Scan for the cell matching the given text and deliver its [x, y] coordinate at center. 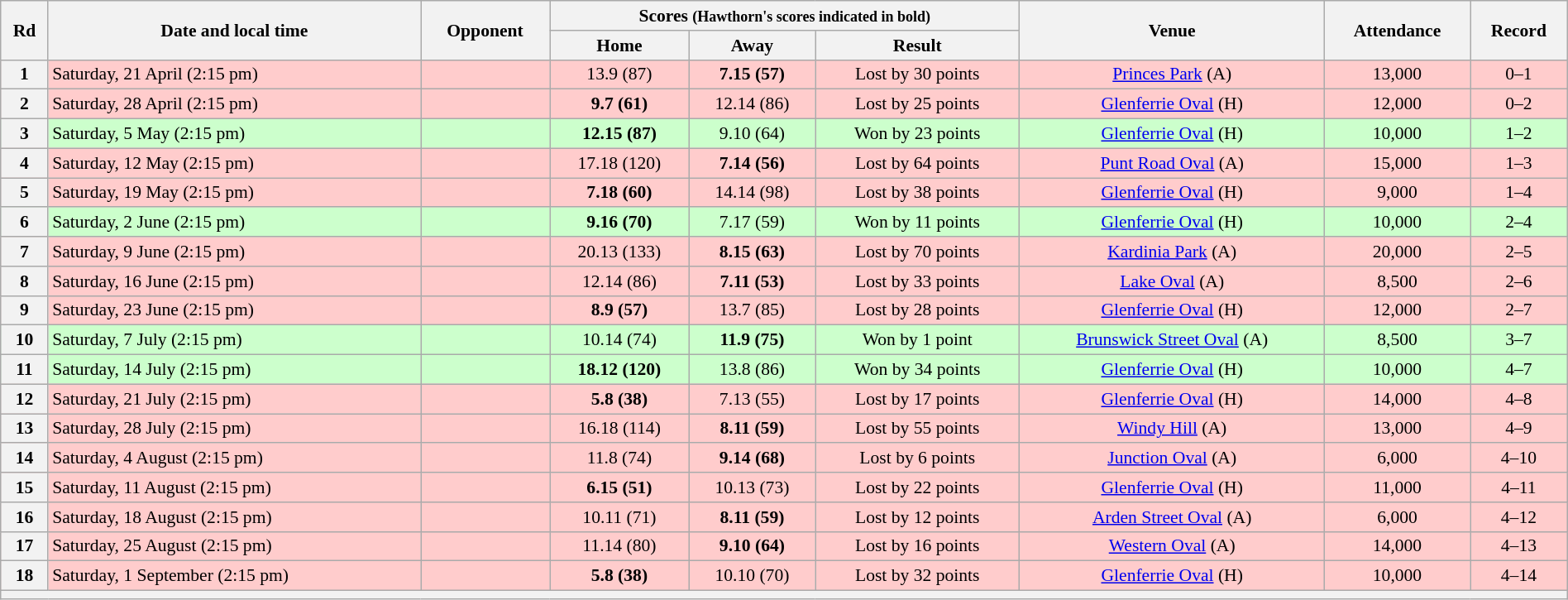
2 [25, 104]
Lost by 30 points [918, 74]
Opponent [485, 30]
10 [25, 340]
10.14 (74) [620, 340]
9.7 (61) [620, 104]
Record [1519, 30]
Saturday, 23 June (2:15 pm) [234, 310]
17.18 (120) [620, 163]
4–11 [1519, 487]
5 [25, 193]
2–7 [1519, 310]
17 [25, 546]
Lost by 16 points [918, 546]
18 [25, 576]
15,000 [1397, 163]
Lost by 64 points [918, 163]
13.9 (87) [620, 74]
7.11 (53) [752, 281]
8.9 (57) [620, 310]
Saturday, 7 July (2:15 pm) [234, 340]
Saturday, 1 September (2:15 pm) [234, 576]
13 [25, 429]
4–13 [1519, 546]
8.15 (63) [752, 252]
12 [25, 399]
Scores (Hawthorn's scores indicated in bold) [785, 16]
20.13 (133) [620, 252]
9,000 [1397, 193]
Saturday, 21 July (2:15 pm) [234, 399]
Saturday, 5 May (2:15 pm) [234, 134]
7.14 (56) [752, 163]
Punt Road Oval (A) [1173, 163]
7.17 (59) [752, 223]
20,000 [1397, 252]
Lost by 22 points [918, 487]
7.15 (57) [752, 74]
Saturday, 19 May (2:15 pm) [234, 193]
4–12 [1519, 517]
13.7 (85) [752, 310]
12.15 (87) [620, 134]
18.12 (120) [620, 370]
Saturday, 11 August (2:15 pm) [234, 487]
2–4 [1519, 223]
4–8 [1519, 399]
14 [25, 458]
4–7 [1519, 370]
Lost by 70 points [918, 252]
Lost by 33 points [918, 281]
Junction Oval (A) [1173, 458]
14.14 (98) [752, 193]
Kardinia Park (A) [1173, 252]
Won by 34 points [918, 370]
Lost by 12 points [918, 517]
Lost by 25 points [918, 104]
Lost by 28 points [918, 310]
Date and local time [234, 30]
Result [918, 46]
9.14 (68) [752, 458]
Rd [25, 30]
Attendance [1397, 30]
2–5 [1519, 252]
4–9 [1519, 429]
6.15 (51) [620, 487]
Western Oval (A) [1173, 546]
0–1 [1519, 74]
Saturday, 28 April (2:15 pm) [234, 104]
9 [25, 310]
4 [25, 163]
16.18 (114) [620, 429]
11.14 (80) [620, 546]
Brunswick Street Oval (A) [1173, 340]
3–7 [1519, 340]
1–3 [1519, 163]
Saturday, 18 August (2:15 pm) [234, 517]
Saturday, 14 July (2:15 pm) [234, 370]
Lost by 55 points [918, 429]
Away [752, 46]
11,000 [1397, 487]
16 [25, 517]
10.13 (73) [752, 487]
Won by 23 points [918, 134]
2–6 [1519, 281]
Saturday, 12 May (2:15 pm) [234, 163]
6 [25, 223]
7.13 (55) [752, 399]
Lost by 38 points [918, 193]
8 [25, 281]
Arden Street Oval (A) [1173, 517]
13.8 (86) [752, 370]
Windy Hill (A) [1173, 429]
7.18 (60) [620, 193]
11 [25, 370]
Saturday, 21 April (2:15 pm) [234, 74]
Saturday, 16 June (2:15 pm) [234, 281]
10.10 (70) [752, 576]
Saturday, 25 August (2:15 pm) [234, 546]
Venue [1173, 30]
Saturday, 28 July (2:15 pm) [234, 429]
3 [25, 134]
Lost by 32 points [918, 576]
9.16 (70) [620, 223]
7 [25, 252]
Won by 11 points [918, 223]
Princes Park (A) [1173, 74]
Saturday, 4 August (2:15 pm) [234, 458]
Lost by 6 points [918, 458]
11.9 (75) [752, 340]
Home [620, 46]
10.11 (71) [620, 517]
Saturday, 2 June (2:15 pm) [234, 223]
Saturday, 9 June (2:15 pm) [234, 252]
4–10 [1519, 458]
1–4 [1519, 193]
1 [25, 74]
15 [25, 487]
Lake Oval (A) [1173, 281]
Lost by 17 points [918, 399]
1–2 [1519, 134]
4–14 [1519, 576]
11.8 (74) [620, 458]
0–2 [1519, 104]
Won by 1 point [918, 340]
